Return the (x, y) coordinate for the center point of the cell that contains the specified text.  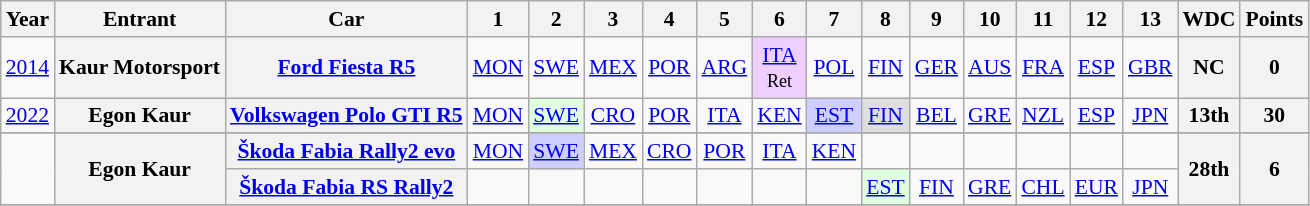
ARG (725, 68)
Entrant (140, 19)
5 (725, 19)
Ford Fiesta R5 (346, 68)
28th (1210, 170)
EUR (1096, 187)
2014 (28, 68)
30 (1274, 116)
Volkswagen Polo GTI R5 (346, 116)
AUS (990, 68)
1 (498, 19)
8 (886, 19)
POL (834, 68)
WDC (1210, 19)
Car (346, 19)
11 (1042, 19)
Kaur Motorsport (140, 68)
NC (1210, 68)
ITARet (779, 68)
NZL (1042, 116)
12 (1096, 19)
Year (28, 19)
3 (613, 19)
0 (1274, 68)
2 (556, 19)
Points (1274, 19)
GBR (1150, 68)
7 (834, 19)
13 (1150, 19)
10 (990, 19)
Škoda Fabia Rally2 evo (346, 152)
9 (936, 19)
2022 (28, 116)
FRA (1042, 68)
CHL (1042, 187)
GER (936, 68)
13th (1210, 116)
Škoda Fabia RS Rally2 (346, 187)
BEL (936, 116)
4 (670, 19)
